Locate the cell with the specified text and output its (x, y) center coordinate. 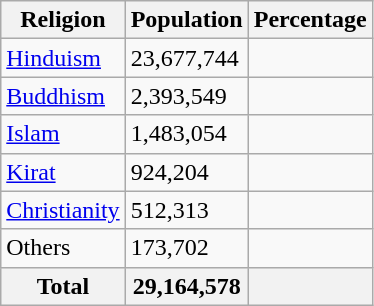
Buddhism (63, 96)
Religion (63, 20)
29,164,578 (186, 286)
512,313 (186, 210)
Kirat (63, 172)
Percentage (310, 20)
Total (63, 286)
Population (186, 20)
Christianity (63, 210)
Hinduism (63, 58)
Islam (63, 134)
1,483,054 (186, 134)
2,393,549 (186, 96)
924,204 (186, 172)
173,702 (186, 248)
23,677,744 (186, 58)
Others (63, 248)
